Return the (X, Y) coordinate for the center point of the cell that contains the specified text.  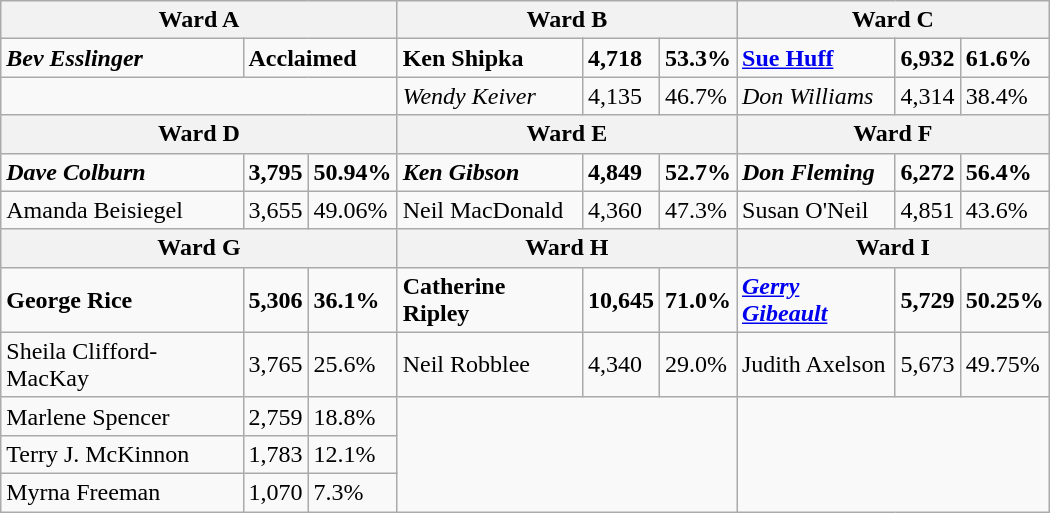
29.0% (698, 364)
5,306 (276, 300)
Neil MacDonald (490, 210)
25.6% (352, 364)
Ward A (199, 20)
18.8% (352, 416)
4,360 (620, 210)
Amanda Beisiegel (122, 210)
3,795 (276, 172)
10,645 (620, 300)
Ken Shipka (490, 58)
Ward H (566, 248)
4,851 (928, 210)
5,729 (928, 300)
50.94% (352, 172)
Susan O'Neil (816, 210)
61.6% (1004, 58)
Sue Huff (816, 58)
Bev Esslinger (122, 58)
4,135 (620, 96)
Dave Colburn (122, 172)
47.3% (698, 210)
4,340 (620, 364)
George Rice (122, 300)
Ward G (199, 248)
Ward E (566, 134)
4,718 (620, 58)
1,783 (276, 454)
Ward I (892, 248)
7.3% (352, 492)
2,759 (276, 416)
Catherine Ripley (490, 300)
50.25% (1004, 300)
56.4% (1004, 172)
Ken Gibson (490, 172)
71.0% (698, 300)
3,655 (276, 210)
53.3% (698, 58)
12.1% (352, 454)
43.6% (1004, 210)
Don Williams (816, 96)
Terry J. McKinnon (122, 454)
Judith Axelson (816, 364)
4,314 (928, 96)
Marlene Spencer (122, 416)
3,765 (276, 364)
49.06% (352, 210)
Ward D (199, 134)
Acclaimed (320, 58)
6,932 (928, 58)
Gerry Gibeault (816, 300)
Myrna Freeman (122, 492)
6,272 (928, 172)
Sheila Clifford-MacKay (122, 364)
Wendy Keiver (490, 96)
1,070 (276, 492)
38.4% (1004, 96)
Neil Robblee (490, 364)
46.7% (698, 96)
36.1% (352, 300)
49.75% (1004, 364)
Ward C (892, 20)
52.7% (698, 172)
Ward F (892, 134)
4,849 (620, 172)
Don Fleming (816, 172)
5,673 (928, 364)
Ward B (566, 20)
